Pinpoint the cell where the given text exists, returning its [x, y] midpoint coordinate. 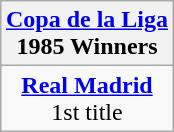
Real Madrid1st title [86, 98]
Copa de la Liga1985 Winners [86, 34]
